For the text-containing cell, return its midpoint in [X, Y] coordinate format. 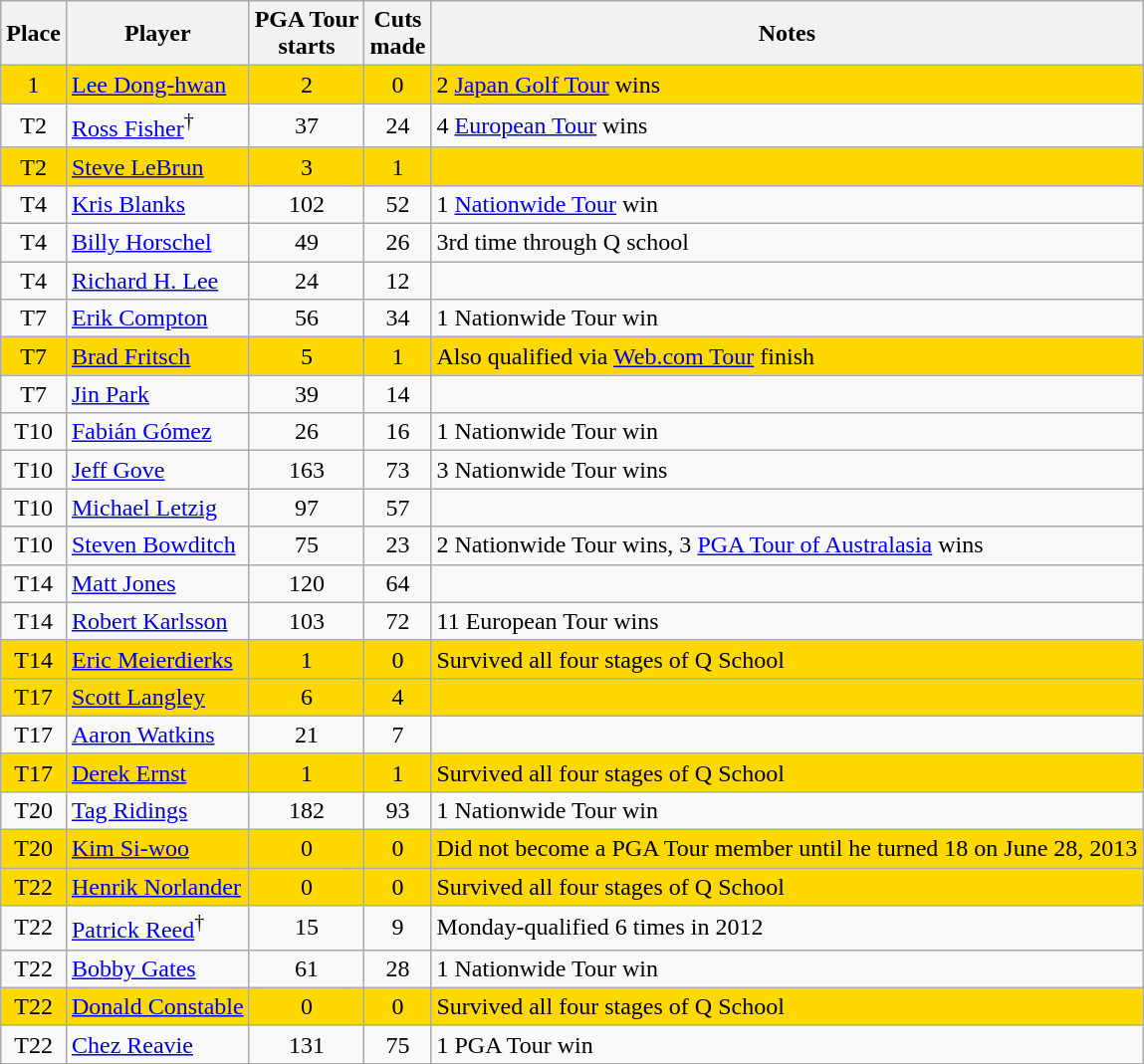
2 Japan Golf Tour wins [787, 85]
15 [307, 928]
61 [307, 968]
Eric Meierdierks [157, 659]
182 [307, 810]
Donald Constable [157, 1006]
5 [307, 356]
2 [307, 85]
163 [307, 470]
64 [398, 583]
Also qualified via Web.com Tour finish [787, 356]
12 [398, 281]
Jin Park [157, 394]
4 European Tour wins [787, 125]
103 [307, 621]
Brad Fritsch [157, 356]
131 [307, 1044]
120 [307, 583]
102 [307, 204]
Henrik Norlander [157, 887]
Scott Langley [157, 697]
Ross Fisher† [157, 125]
Steven Bowditch [157, 545]
Place [34, 34]
Notes [787, 34]
Bobby Gates [157, 968]
49 [307, 243]
Erik Compton [157, 319]
Derek Ernst [157, 772]
52 [398, 204]
11 European Tour wins [787, 621]
93 [398, 810]
Jeff Gove [157, 470]
28 [398, 968]
1 PGA Tour win [787, 1044]
Chez Reavie [157, 1044]
Tag Ridings [157, 810]
57 [398, 508]
2 Nationwide Tour wins, 3 PGA Tour of Australasia wins [787, 545]
6 [307, 697]
3rd time through Q school [787, 243]
PGA Tourstarts [307, 34]
Monday-qualified 6 times in 2012 [787, 928]
Kris Blanks [157, 204]
14 [398, 394]
39 [307, 394]
37 [307, 125]
3 Nationwide Tour wins [787, 470]
16 [398, 432]
21 [307, 735]
Robert Karlsson [157, 621]
Lee Dong-hwan [157, 85]
4 [398, 697]
Matt Jones [157, 583]
23 [398, 545]
Aaron Watkins [157, 735]
Billy Horschel [157, 243]
7 [398, 735]
Fabián Gómez [157, 432]
3 [307, 166]
56 [307, 319]
9 [398, 928]
Kim Si-woo [157, 849]
73 [398, 470]
Patrick Reed† [157, 928]
Did not become a PGA Tour member until he turned 18 on June 28, 2013 [787, 849]
97 [307, 508]
Player [157, 34]
Cutsmade [398, 34]
Steve LeBrun [157, 166]
Richard H. Lee [157, 281]
Michael Letzig [157, 508]
72 [398, 621]
34 [398, 319]
